Identify which cell holds the provided text, then report its [x, y] central coordinate. 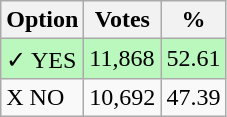
✓ YES [42, 59]
Option [42, 20]
Votes [122, 20]
X NO [42, 97]
% [194, 20]
47.39 [194, 97]
10,692 [122, 97]
11,868 [122, 59]
52.61 [194, 59]
